Locate the cell with the specified text and output its [x, y] center coordinate. 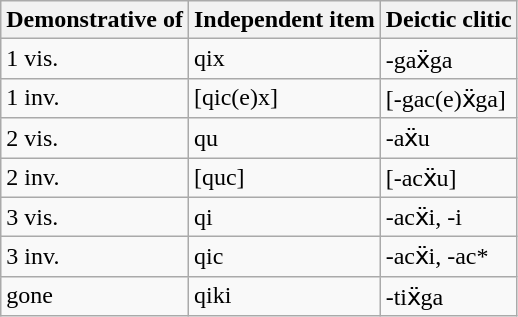
Demonstrative of [95, 20]
qiki [284, 296]
-acẍi, -ac* [448, 257]
2 inv. [95, 178]
[-gac(e)ẍga] [448, 98]
-aẍu [448, 138]
3 vis. [95, 217]
1 inv. [95, 98]
-acẍi, -i [448, 217]
3 inv. [95, 257]
-gaẍga [448, 59]
[qic(e)x] [284, 98]
[quc] [284, 178]
qic [284, 257]
[-acẍu] [448, 178]
2 vis. [95, 138]
gone [95, 296]
-tiẍga [448, 296]
1 vis. [95, 59]
Deictic clitic [448, 20]
qi [284, 217]
qix [284, 59]
qu [284, 138]
Independent item [284, 20]
